Capture the cell that displays the provided text and extract its (x, y) central coordinate. 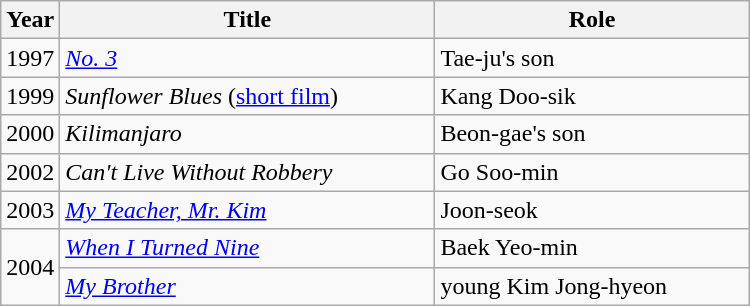
2003 (30, 210)
Baek Yeo-min (592, 248)
Sunflower Blues (short film) (248, 96)
young Kim Jong-hyeon (592, 286)
When I Turned Nine (248, 248)
Go Soo-min (592, 172)
Title (248, 20)
Joon-seok (592, 210)
My Brother (248, 286)
2004 (30, 267)
Role (592, 20)
1997 (30, 58)
No. 3 (248, 58)
Kang Doo-sik (592, 96)
2000 (30, 134)
1999 (30, 96)
Beon-gae's son (592, 134)
Kilimanjaro (248, 134)
Tae-ju's son (592, 58)
2002 (30, 172)
My Teacher, Mr. Kim (248, 210)
Can't Live Without Robbery (248, 172)
Year (30, 20)
